Extract the (X, Y) coordinate from the center of the cell holding the provided text.  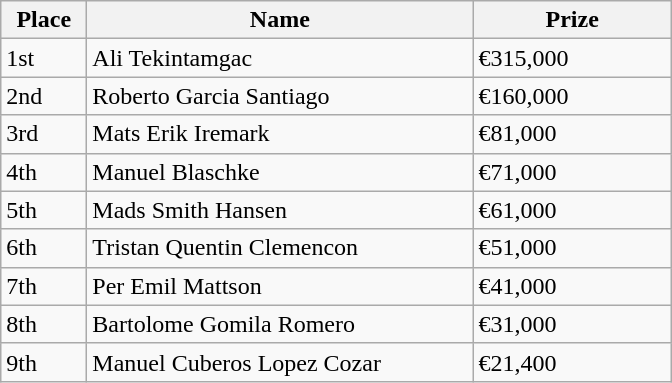
Mats Erik Iremark (280, 134)
Prize (572, 20)
Place (44, 20)
Name (280, 20)
4th (44, 172)
Bartolome Gomila Romero (280, 324)
€315,000 (572, 58)
5th (44, 210)
€81,000 (572, 134)
1st (44, 58)
Manuel Blaschke (280, 172)
6th (44, 248)
Ali Tekintamgac (280, 58)
3rd (44, 134)
8th (44, 324)
Manuel Cuberos Lopez Cozar (280, 362)
Tristan Quentin Clemencon (280, 248)
€160,000 (572, 96)
€71,000 (572, 172)
Per Emil Mattson (280, 286)
Mads Smith Hansen (280, 210)
€41,000 (572, 286)
€61,000 (572, 210)
€31,000 (572, 324)
7th (44, 286)
€21,400 (572, 362)
2nd (44, 96)
€51,000 (572, 248)
Roberto Garcia Santiago (280, 96)
9th (44, 362)
